Locate the cell with the specified text and output its [X, Y] center coordinate. 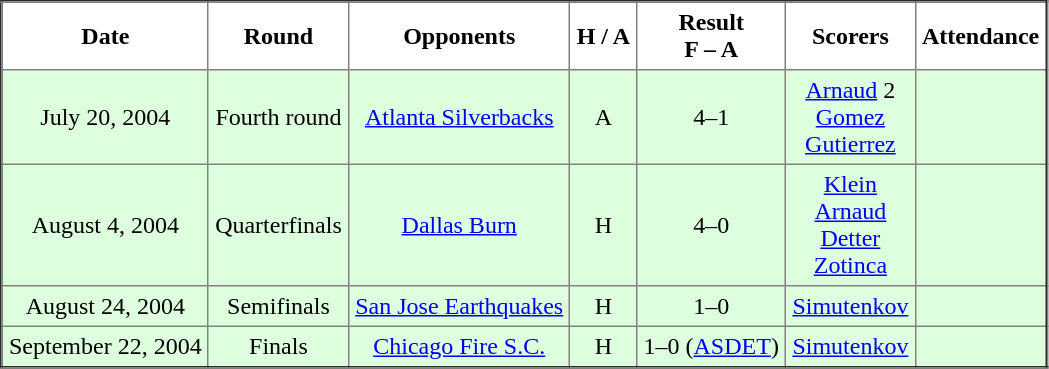
Klein Arnaud Detter Zotinca [851, 225]
August 4, 2004 [106, 225]
Chicago Fire S.C. [458, 346]
A [604, 117]
ResultF – A [712, 36]
1–0 [712, 306]
August 24, 2004 [106, 306]
July 20, 2004 [106, 117]
H / A [604, 36]
Dallas Burn [458, 225]
Atlanta Silverbacks [458, 117]
Semifinals [278, 306]
Finals [278, 346]
Opponents [458, 36]
4–1 [712, 117]
Fourth round [278, 117]
Quarterfinals [278, 225]
San Jose Earthquakes [458, 306]
Scorers [851, 36]
Round [278, 36]
Attendance [981, 36]
Date [106, 36]
1–0 (ASDET) [712, 346]
4–0 [712, 225]
Arnaud 2 Gomez Gutierrez [851, 117]
September 22, 2004 [106, 346]
